Search for the cell housing the specified text and yield its [X, Y] center coordinate. 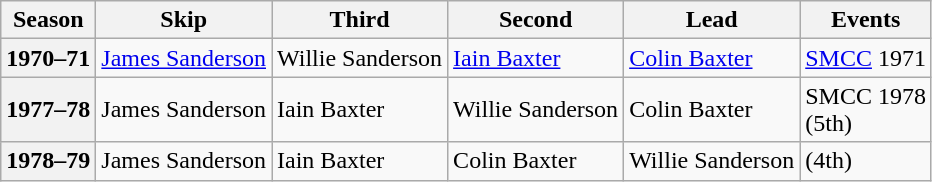
1978–79 [48, 161]
Lead [712, 20]
Skip [184, 20]
Season [48, 20]
(4th) [866, 161]
Second [536, 20]
SMCC 1971 [866, 58]
SMCC 1978 (5th) [866, 110]
1977–78 [48, 110]
Events [866, 20]
Third [360, 20]
1970–71 [48, 58]
